From the cell containing the given text, extract its center point as [x, y] coordinate. 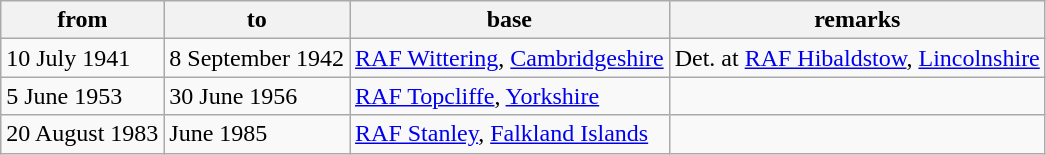
10 July 1941 [82, 58]
base [510, 20]
RAF Wittering, Cambridgeshire [510, 58]
Det. at RAF Hibaldstow, Lincolnshire [857, 58]
RAF Stanley, Falkland Islands [510, 134]
30 June 1956 [257, 96]
8 September 1942 [257, 58]
remarks [857, 20]
5 June 1953 [82, 96]
from [82, 20]
RAF Topcliffe, Yorkshire [510, 96]
June 1985 [257, 134]
to [257, 20]
20 August 1983 [82, 134]
